Output the [X, Y] coordinate of the center of the cell containing the given text.  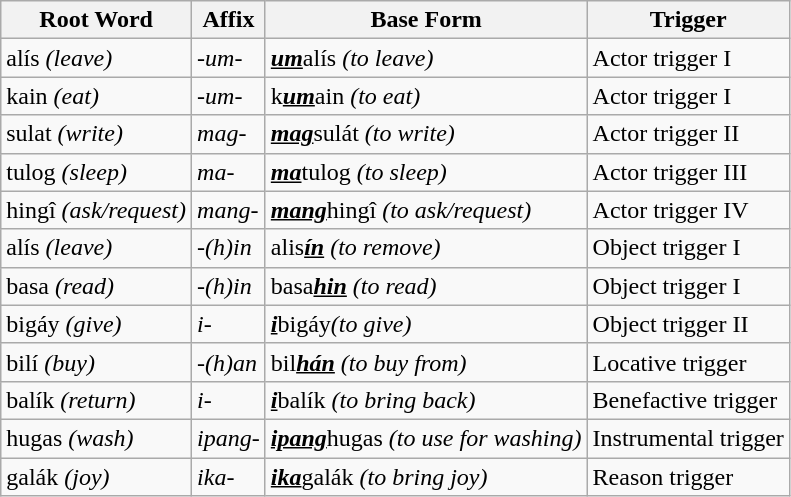
ipang- [229, 438]
tulog (sleep) [96, 172]
-(h)an [229, 362]
hingî (ask/request) [96, 210]
umalís (to leave) [426, 58]
Object trigger II [688, 324]
balík (return) [96, 400]
ibigáy(to give) [426, 324]
mang- [229, 210]
hugas (wash) [96, 438]
ikagalák (to bring joy) [426, 477]
ibalík (to bring back) [426, 400]
Base Form [426, 20]
magsulát (to write) [426, 134]
kumain (to eat) [426, 96]
bilhán (to buy from) [426, 362]
Affix [229, 20]
Locative trigger [688, 362]
Actor trigger II [688, 134]
Actor trigger IV [688, 210]
Reason trigger [688, 477]
Actor trigger III [688, 172]
basahin (to read) [426, 286]
bilí (buy) [96, 362]
Benefactive trigger [688, 400]
ma- [229, 172]
basa (read) [96, 286]
mag- [229, 134]
Instrumental trigger [688, 438]
ipanghugas (to use for washing) [426, 438]
alisín (to remove) [426, 248]
manghingî (to ask/request) [426, 210]
matulog (to sleep) [426, 172]
kain (eat) [96, 96]
bigáy (give) [96, 324]
Trigger [688, 20]
ika- [229, 477]
sulat (write) [96, 134]
Root Word [96, 20]
galák (joy) [96, 477]
